Locate the cell with the specified text and output its [X, Y] center coordinate. 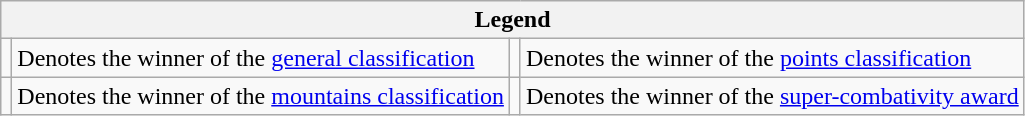
Denotes the winner of the mountains classification [261, 96]
Denotes the winner of the super-combativity award [772, 96]
Legend [512, 20]
Denotes the winner of the general classification [261, 58]
Denotes the winner of the points classification [772, 58]
